Return the (x, y) coordinate for the center point of the cell that contains the specified text.  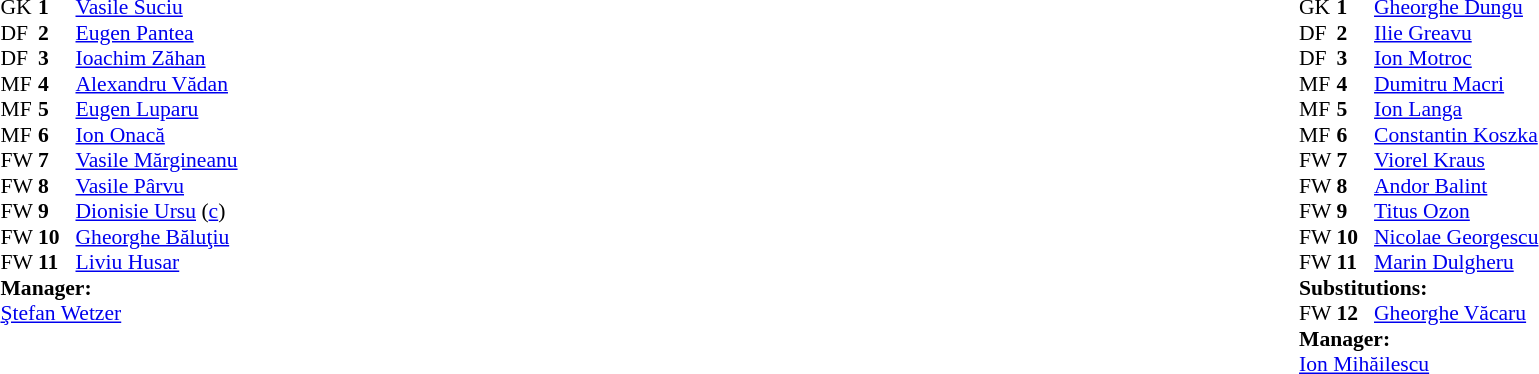
Gheorghe Văcaru (1456, 313)
Viorel Kraus (1456, 161)
Marin Dulgheru (1456, 263)
Dionisie Ursu (c) (157, 211)
Liviu Husar (157, 263)
12 (1356, 313)
Eugen Pantea (157, 33)
Ion Langa (1456, 109)
Alexandru Vădan (157, 84)
Eugen Luparu (157, 109)
Gheorghe Băluţiu (157, 237)
Ion Motroc (1456, 59)
Ioachim Zăhan (157, 59)
Substitutions: (1418, 288)
Andor Balint (1456, 186)
Ştefan Wetzer (118, 313)
Ion Onacă (157, 135)
Constantin Koszka (1456, 135)
Nicolae Georgescu (1456, 237)
Vasile Mărgineanu (157, 161)
Ilie Greavu (1456, 33)
Vasile Pârvu (157, 186)
Dumitru Macri (1456, 84)
Titus Ozon (1456, 211)
